Find where the given text appears and provide that cell's center as (X, Y) coordinate. 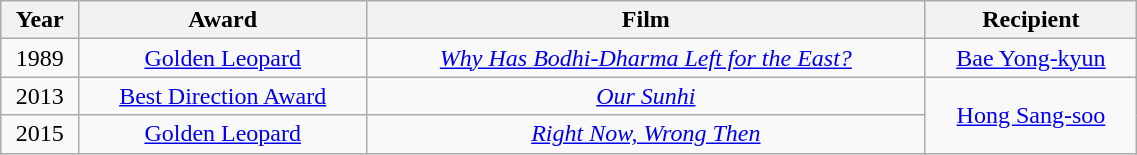
Why Has Bodhi-Dharma Left for the East? (646, 58)
Year (40, 20)
Award (223, 20)
Recipient (1031, 20)
Hong Sang-soo (1031, 115)
1989 (40, 58)
Best Direction Award (223, 96)
2013 (40, 96)
Right Now, Wrong Then (646, 134)
Film (646, 20)
Our Sunhi (646, 96)
2015 (40, 134)
Bae Yong-kyun (1031, 58)
